From the cell containing the given text, extract its center point as (x, y) coordinate. 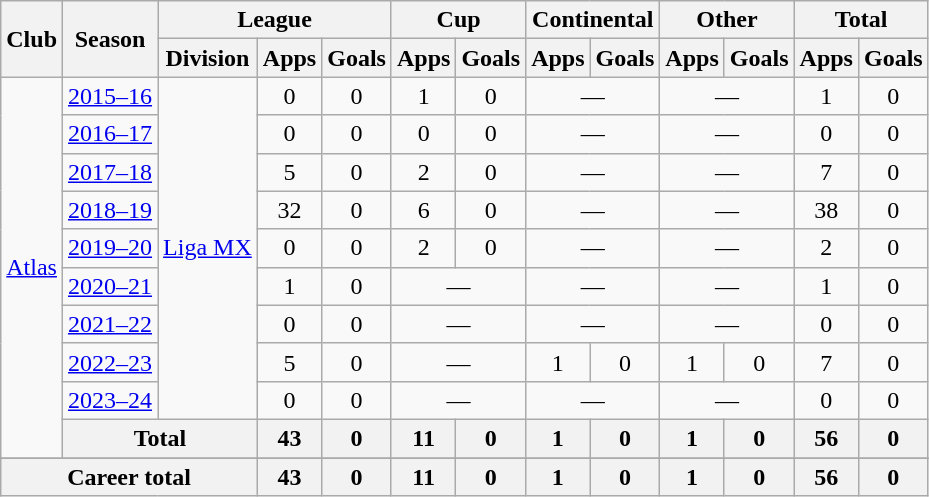
Atlas (32, 268)
32 (289, 210)
Liga MX (208, 248)
Cup (458, 20)
6 (423, 210)
2015–16 (110, 96)
2021–22 (110, 324)
2017–18 (110, 172)
Club (32, 39)
Other (727, 20)
Career total (130, 477)
2016–17 (110, 134)
Continental (593, 20)
Season (110, 39)
2018–19 (110, 210)
2020–21 (110, 286)
38 (826, 210)
2022–23 (110, 362)
2023–24 (110, 400)
League (275, 20)
Division (208, 58)
2019–20 (110, 248)
